Locate the cell with the specified text and output its [x, y] center coordinate. 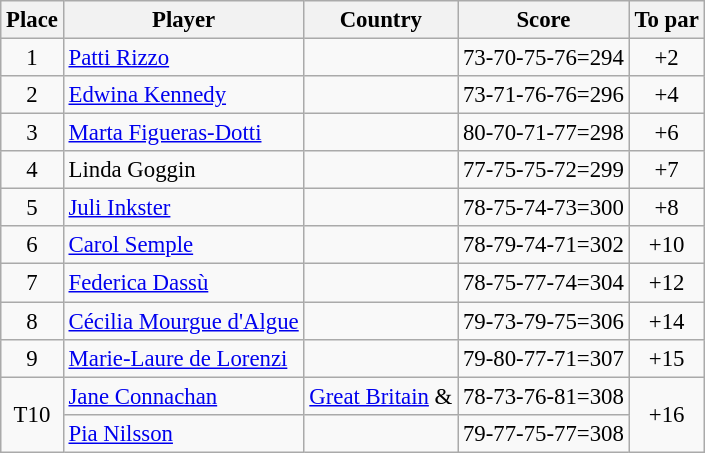
+15 [666, 358]
+12 [666, 283]
+2 [666, 58]
Marta Figueras-Dotti [184, 133]
Score [544, 20]
79-77-75-77=308 [544, 433]
Jane Connachan [184, 396]
80-70-71-77=298 [544, 133]
78-75-77-74=304 [544, 283]
Carol Semple [184, 245]
T10 [32, 414]
+7 [666, 170]
+8 [666, 208]
7 [32, 283]
Juli Inkster [184, 208]
78-79-74-71=302 [544, 245]
73-70-75-76=294 [544, 58]
2 [32, 95]
Patti Rizzo [184, 58]
79-80-77-71=307 [544, 358]
+16 [666, 414]
+4 [666, 95]
5 [32, 208]
Federica Dassù [184, 283]
77-75-75-72=299 [544, 170]
3 [32, 133]
+14 [666, 321]
Cécilia Mourgue d'Algue [184, 321]
8 [32, 321]
To par [666, 20]
Marie-Laure de Lorenzi [184, 358]
Country [381, 20]
9 [32, 358]
+10 [666, 245]
Player [184, 20]
Edwina Kennedy [184, 95]
Linda Goggin [184, 170]
+6 [666, 133]
78-75-74-73=300 [544, 208]
Pia Nilsson [184, 433]
1 [32, 58]
Great Britain & [381, 396]
79-73-79-75=306 [544, 321]
73-71-76-76=296 [544, 95]
Place [32, 20]
6 [32, 245]
78-73-76-81=308 [544, 396]
4 [32, 170]
